Return the (x, y) coordinate for the center point of the cell that contains the specified text.  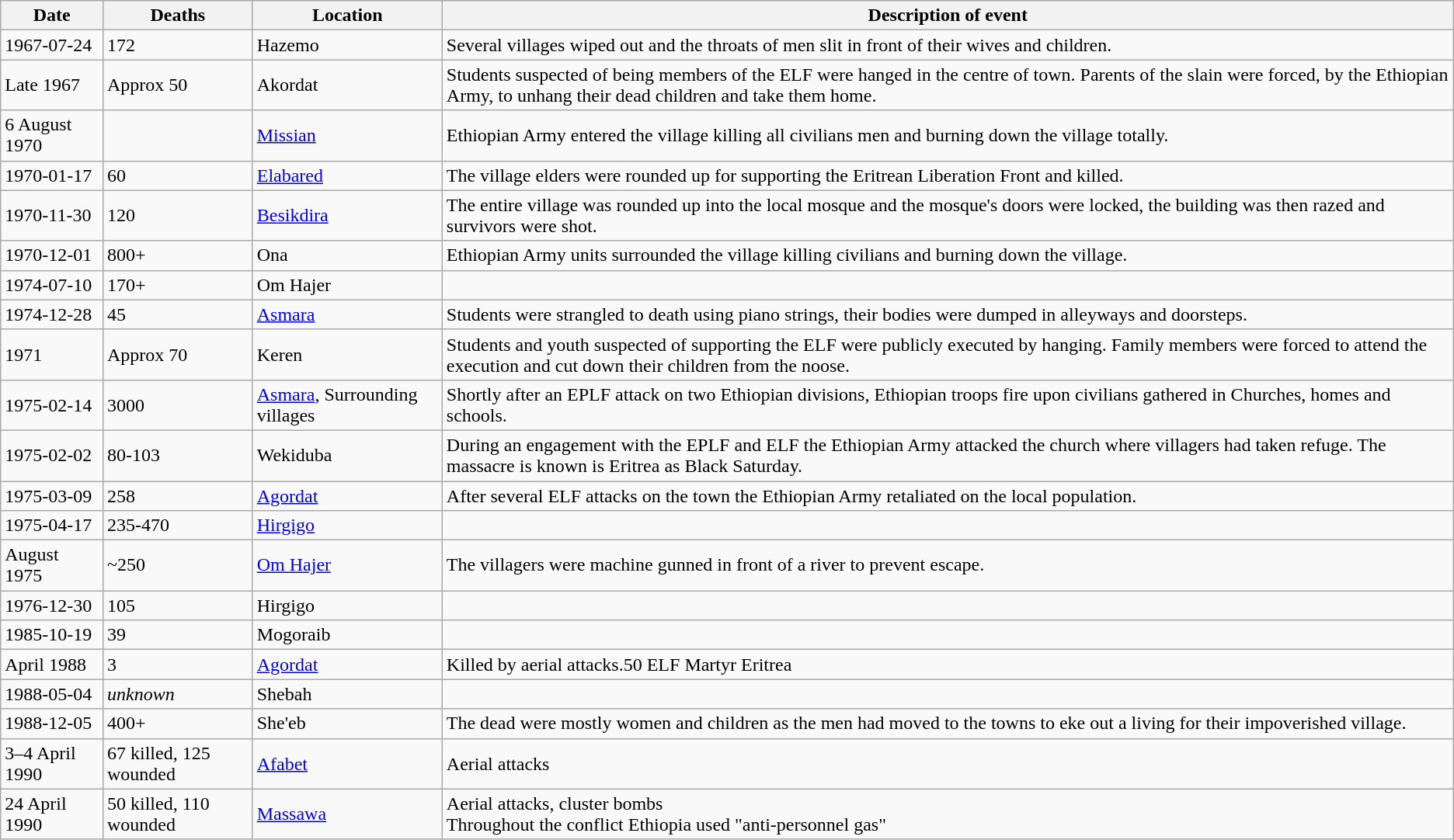
Elabared (347, 175)
Approx 50 (177, 85)
Ethiopian Army entered the village killing all civilians men and burning down the village totally. (948, 135)
1975-02-14 (52, 405)
235-470 (177, 526)
Approx 70 (177, 354)
3000 (177, 405)
She'eb (347, 724)
Students were strangled to death using piano strings, their bodies were dumped in alleyways and doorsteps. (948, 314)
1974-07-10 (52, 285)
Aerial attacks, cluster bombsThroughout the conflict Ethiopia used "anti-personnel gas" (948, 814)
1974-12-28 (52, 314)
Ethiopian Army units surrounded the village killing civilians and burning down the village. (948, 255)
50 killed, 110 wounded (177, 814)
6 August 1970 (52, 135)
Afabet (347, 764)
Shortly after an EPLF attack on two Ethiopian divisions, Ethiopian troops fire upon civilians gathered in Churches, homes and schools. (948, 405)
Akordat (347, 85)
800+ (177, 255)
~250 (177, 565)
80-103 (177, 455)
39 (177, 635)
258 (177, 496)
Hazemo (347, 45)
Wekiduba (347, 455)
Late 1967 (52, 85)
67 killed, 125 wounded (177, 764)
The villagers were machine gunned in front of a river to prevent escape. (948, 565)
1967-07-24 (52, 45)
1970-01-17 (52, 175)
Shebah (347, 694)
The dead were mostly women and children as the men had moved to the towns to eke out a living for their impoverished village. (948, 724)
1988-05-04 (52, 694)
Missian (347, 135)
Killed by aerial attacks.50 ELF Martyr Eritrea (948, 665)
1975-04-17 (52, 526)
Aerial attacks (948, 764)
1970-12-01 (52, 255)
The village elders were rounded up for supporting the Eritrean Liberation Front and killed. (948, 175)
April 1988 (52, 665)
Ona (347, 255)
Massawa (347, 814)
Location (347, 16)
Asmara (347, 314)
1975-02-02 (52, 455)
1971 (52, 354)
3 (177, 665)
Date (52, 16)
1988-12-05 (52, 724)
172 (177, 45)
45 (177, 314)
Mogoraib (347, 635)
3–4 April 1990 (52, 764)
Deaths (177, 16)
Keren (347, 354)
1975-03-09 (52, 496)
unknown (177, 694)
1976-12-30 (52, 606)
1985-10-19 (52, 635)
60 (177, 175)
The entire village was rounded up into the local mosque and the mosque's doors were locked, the building was then razed and survivors were shot. (948, 216)
Besikdira (347, 216)
400+ (177, 724)
August 1975 (52, 565)
Description of event (948, 16)
170+ (177, 285)
After several ELF attacks on the town the Ethiopian Army retaliated on the local population. (948, 496)
120 (177, 216)
1970-11-30 (52, 216)
24 April 1990 (52, 814)
Several villages wiped out and the throats of men slit in front of their wives and children. (948, 45)
105 (177, 606)
Asmara, Surrounding villages (347, 405)
